Output the (x, y) coordinate of the center of the cell containing the given text.  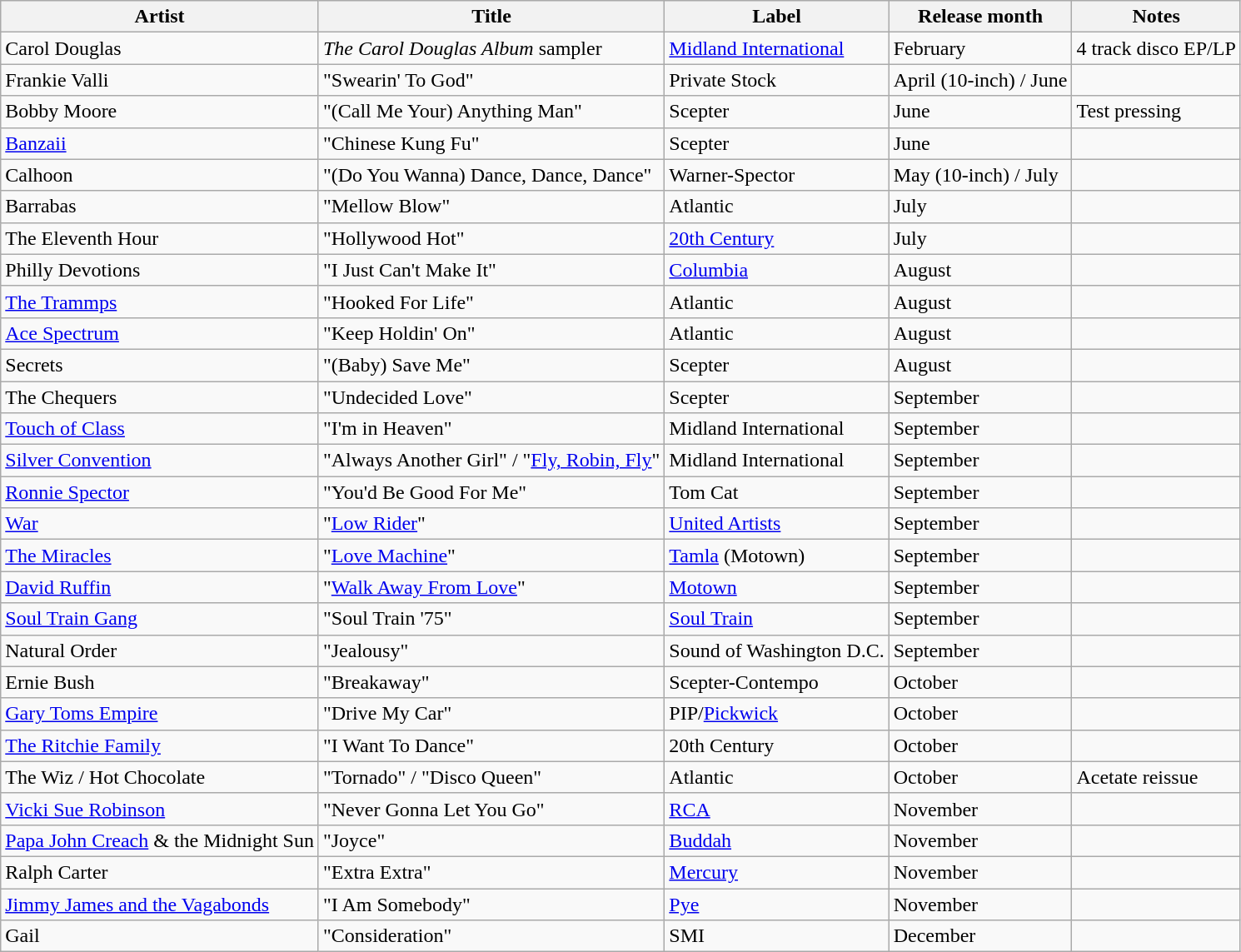
Acetate reissue (1156, 777)
The Wiz / Hot Chocolate (160, 777)
Soul Train Gang (160, 619)
Papa John Creach & the Midnight Sun (160, 840)
United Artists (776, 524)
"Extra Extra" (491, 872)
Barrabas (160, 207)
Buddah (776, 840)
"Never Gonna Let You Go" (491, 809)
"Always Another Girl" / "Fly, Robin, Fly" (491, 461)
"I'm in Heaven" (491, 429)
Label (776, 17)
Philly Devotions (160, 270)
Tamla (Motown) (776, 556)
"I Want To Dance" (491, 745)
"Mellow Blow" (491, 207)
Banzaii (160, 143)
December (980, 936)
"(Call Me Your) Anything Man" (491, 112)
"Jealousy" (491, 650)
"You'd Be Good For Me" (491, 492)
April (10-inch) / June (980, 80)
Natural Order (160, 650)
The Trammps (160, 302)
Columbia (776, 270)
Soul Train (776, 619)
The Carol Douglas Album sampler (491, 48)
Carol Douglas (160, 48)
PIP/Pickwick (776, 714)
"Breakaway" (491, 682)
"Love Machine" (491, 556)
Gail (160, 936)
Test pressing (1156, 112)
Artist (160, 17)
"Joyce" (491, 840)
"Consideration" (491, 936)
Notes (1156, 17)
"Hooked For Life" (491, 302)
Ronnie Spector (160, 492)
The Miracles (160, 556)
Secrets (160, 365)
Title (491, 17)
Mercury (776, 872)
The Ritchie Family (160, 745)
War (160, 524)
"Low Rider" (491, 524)
Tom Cat (776, 492)
Calhoon (160, 175)
Release month (980, 17)
Ralph Carter (160, 872)
February (980, 48)
"Drive My Car" (491, 714)
"(Baby) Save Me" (491, 365)
"Hollywood Hot" (491, 238)
"I Just Can't Make It" (491, 270)
"Chinese Kung Fu" (491, 143)
Scepter-Contempo (776, 682)
Private Stock (776, 80)
"(Do You Wanna) Dance, Dance, Dance" (491, 175)
Jimmy James and the Vagabonds (160, 904)
RCA (776, 809)
4 track disco EP/LP (1156, 48)
Pye (776, 904)
Gary Toms Empire (160, 714)
The Chequers (160, 397)
David Ruffin (160, 587)
"Tornado" / "Disco Queen" (491, 777)
Warner-Spector (776, 175)
Frankie Valli (160, 80)
Bobby Moore (160, 112)
SMI (776, 936)
"Undecided Love" (491, 397)
"Walk Away From Love" (491, 587)
"Swearin' To God" (491, 80)
"Soul Train '75" (491, 619)
Vicki Sue Robinson (160, 809)
Touch of Class (160, 429)
"Keep Holdin' On" (491, 333)
Ernie Bush (160, 682)
Ace Spectrum (160, 333)
The Eleventh Hour (160, 238)
Sound of Washington D.C. (776, 650)
Motown (776, 587)
May (10-inch) / July (980, 175)
"I Am Somebody" (491, 904)
Silver Convention (160, 461)
